Detect which cell encompasses the target text, then output its [X, Y] center coordinate. 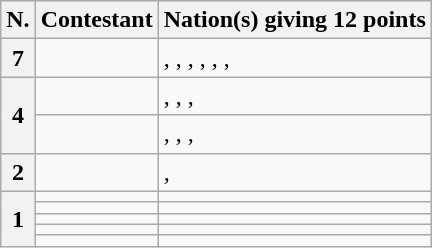
Nation(s) giving 12 points [294, 20]
, [294, 172]
, , , , , , [294, 58]
2 [18, 172]
7 [18, 58]
1 [18, 218]
Contestant [96, 20]
N. [18, 20]
4 [18, 115]
